Return (x, y) of the center of cell containing provided text 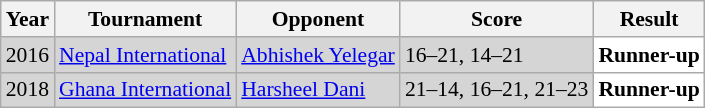
Nepal International (145, 55)
Abhishek Yelegar (318, 55)
Result (648, 19)
Ghana International (145, 90)
Harsheel Dani (318, 90)
Opponent (318, 19)
Score (497, 19)
2016 (28, 55)
2018 (28, 90)
21–14, 16–21, 21–23 (497, 90)
Year (28, 19)
Tournament (145, 19)
16–21, 14–21 (497, 55)
